Identify which cell holds the provided text, then report its [x, y] central coordinate. 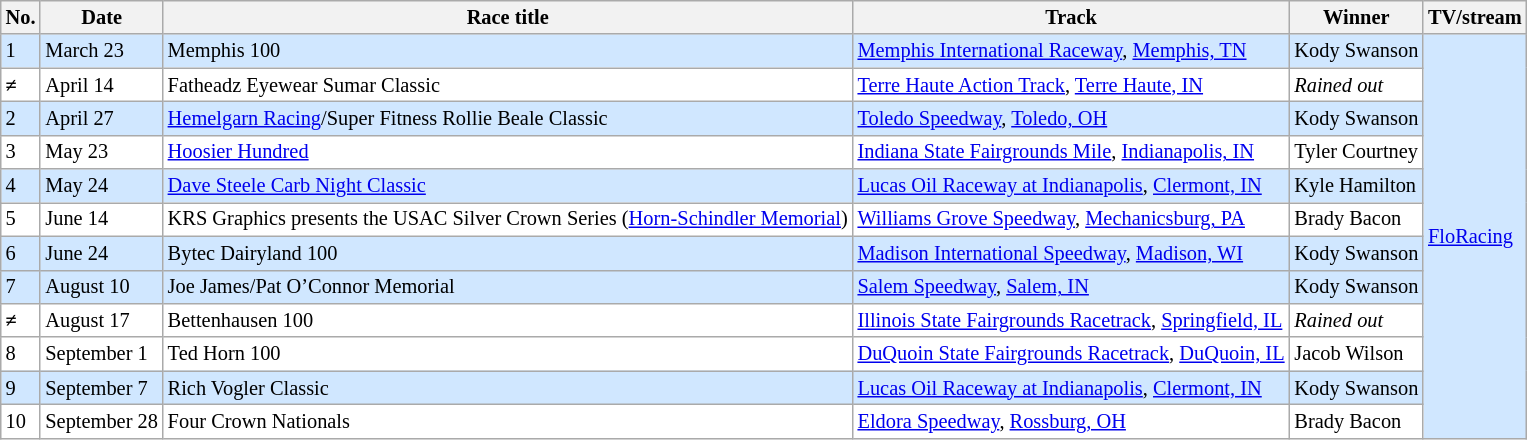
Bytec Dairyland 100 [508, 253]
10 [21, 421]
8 [21, 354]
No. [21, 17]
Memphis International Raceway, Memphis, TN [1072, 51]
TV/stream [1474, 17]
Race title [508, 17]
3 [21, 152]
Winner [1356, 17]
Illinois State Fairgrounds Racetrack, Springfield, IL [1072, 320]
Hemelgarn Racing/Super Fitness Rollie Beale Classic [508, 118]
Kyle Hamilton [1356, 186]
Rich Vogler Classic [508, 388]
Madison International Speedway, Madison, WI [1072, 253]
Ted Horn 100 [508, 354]
May 23 [101, 152]
Tyler Courtney [1356, 152]
Hoosier Hundred [508, 152]
August 17 [101, 320]
7 [21, 287]
Eldora Speedway, Rossburg, OH [1072, 421]
Four Crown Nationals [508, 421]
Date [101, 17]
Toledo Speedway, Toledo, OH [1072, 118]
Indiana State Fairgrounds Mile, Indianapolis, IN [1072, 152]
5 [21, 219]
March 23 [101, 51]
September 28 [101, 421]
Memphis 100 [508, 51]
Williams Grove Speedway, Mechanicsburg, PA [1072, 219]
Terre Haute Action Track, Terre Haute, IN [1072, 85]
September 7 [101, 388]
September 1 [101, 354]
August 10 [101, 287]
DuQuoin State Fairgrounds Racetrack, DuQuoin, IL [1072, 354]
1 [21, 51]
6 [21, 253]
Bettenhausen 100 [508, 320]
May 24 [101, 186]
April 14 [101, 85]
KRS Graphics presents the USAC Silver Crown Series (Horn-Schindler Memorial) [508, 219]
Salem Speedway, Salem, IN [1072, 287]
Joe James/Pat O’Connor Memorial [508, 287]
Track [1072, 17]
9 [21, 388]
April 27 [101, 118]
4 [21, 186]
FloRacing [1474, 236]
2 [21, 118]
June 14 [101, 219]
Jacob Wilson [1356, 354]
Dave Steele Carb Night Classic [508, 186]
June 24 [101, 253]
Fatheadz Eyewear Sumar Classic [508, 85]
